Return the (x, y) coordinate for the center point of the cell that contains the specified text.  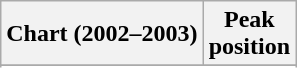
Peakposition (249, 34)
Chart (2002–2003) (102, 34)
